Identify which cell holds the provided text, then report its [x, y] central coordinate. 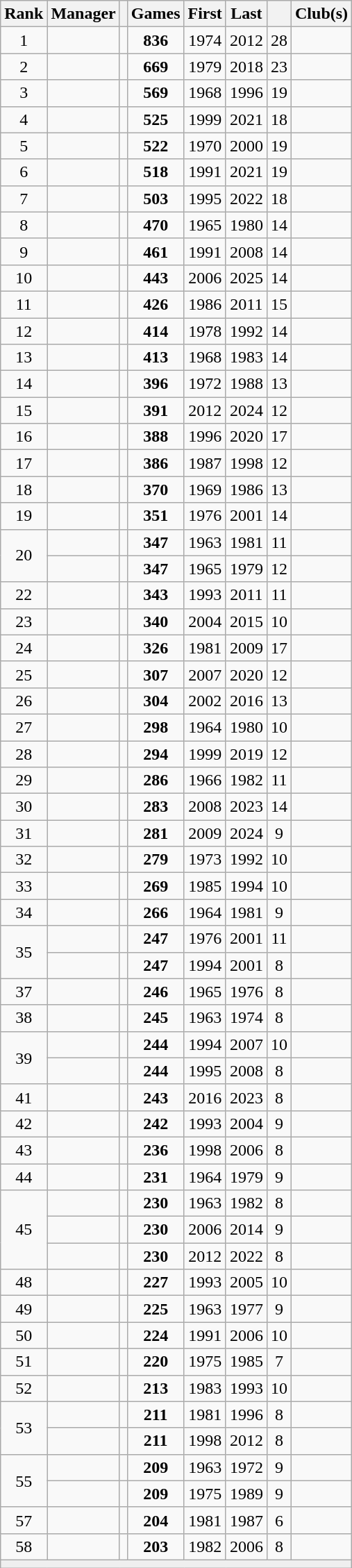
35 [24, 952]
227 [156, 1283]
37 [24, 992]
220 [156, 1362]
243 [156, 1097]
Games [156, 14]
391 [156, 410]
First [205, 14]
569 [156, 93]
30 [24, 807]
343 [156, 595]
1973 [205, 860]
503 [156, 199]
1969 [205, 490]
1 [24, 40]
236 [156, 1150]
2 [24, 67]
1977 [246, 1309]
204 [156, 1520]
304 [156, 701]
43 [24, 1150]
Club(s) [322, 14]
836 [156, 40]
245 [156, 1018]
52 [24, 1388]
25 [24, 674]
286 [156, 781]
41 [24, 1097]
1970 [205, 146]
3 [24, 93]
33 [24, 886]
203 [156, 1546]
34 [24, 912]
45 [24, 1230]
4 [24, 119]
20 [24, 556]
414 [156, 331]
294 [156, 753]
51 [24, 1362]
370 [156, 490]
24 [24, 648]
2000 [246, 146]
48 [24, 1283]
386 [156, 463]
351 [156, 516]
27 [24, 727]
2005 [246, 1283]
2002 [205, 701]
413 [156, 358]
669 [156, 67]
522 [156, 146]
26 [24, 701]
242 [156, 1124]
443 [156, 278]
1989 [246, 1494]
42 [24, 1124]
388 [156, 437]
426 [156, 304]
49 [24, 1309]
231 [156, 1177]
55 [24, 1481]
5 [24, 146]
Last [246, 14]
518 [156, 172]
470 [156, 225]
2014 [246, 1230]
50 [24, 1335]
Rank [24, 14]
Manager [83, 14]
31 [24, 833]
266 [156, 912]
1966 [205, 781]
2019 [246, 753]
340 [156, 622]
283 [156, 807]
29 [24, 781]
38 [24, 1018]
307 [156, 674]
16 [24, 437]
2015 [246, 622]
461 [156, 251]
298 [156, 727]
279 [156, 860]
396 [156, 384]
281 [156, 833]
22 [24, 595]
32 [24, 860]
1978 [205, 331]
269 [156, 886]
213 [156, 1388]
246 [156, 992]
224 [156, 1335]
53 [24, 1428]
525 [156, 119]
1988 [246, 384]
225 [156, 1309]
2018 [246, 67]
58 [24, 1546]
44 [24, 1177]
2025 [246, 278]
39 [24, 1058]
57 [24, 1520]
326 [156, 648]
